Return the [x, y] coordinate for the center point of the cell that contains the specified text.  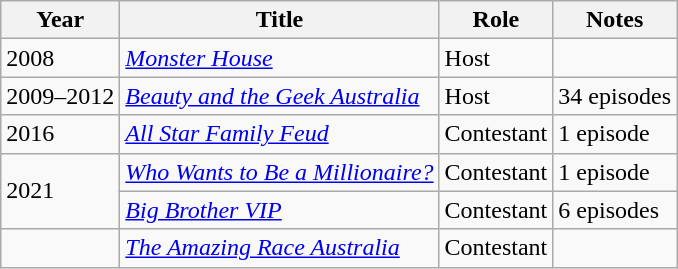
Notes [615, 20]
The Amazing Race Australia [280, 248]
Big Brother VIP [280, 210]
Beauty and the Geek Australia [280, 96]
2009–2012 [60, 96]
2016 [60, 134]
All Star Family Feud [280, 134]
6 episodes [615, 210]
2021 [60, 191]
2008 [60, 58]
Role [496, 20]
34 episodes [615, 96]
Monster House [280, 58]
Year [60, 20]
Title [280, 20]
Who Wants to Be a Millionaire? [280, 172]
